Identify which cell holds the provided text, then report its [x, y] central coordinate. 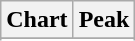
Chart [37, 20]
Peak [104, 20]
